Extract the [X, Y] coordinate from the center of the cell holding the provided text.  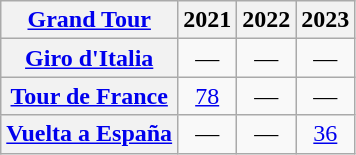
2023 [326, 20]
Vuelta a España [90, 134]
36 [326, 134]
Giro d'Italia [90, 58]
2022 [266, 20]
Tour de France [90, 96]
2021 [208, 20]
78 [208, 96]
Grand Tour [90, 20]
